Search for the cell housing the specified text and yield its [x, y] center coordinate. 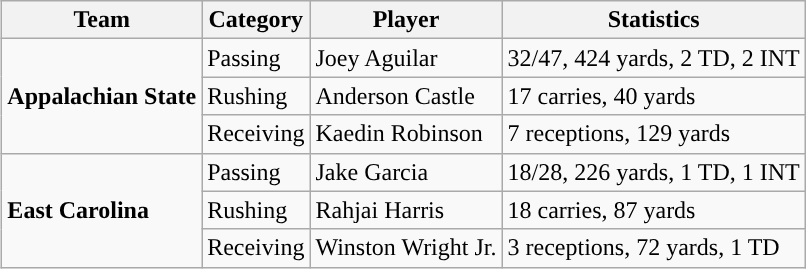
18 carries, 87 yards [654, 210]
17 carries, 40 yards [654, 96]
Anderson Castle [406, 96]
Kaedin Robinson [406, 134]
Joey Aguilar [406, 58]
18/28, 226 yards, 1 TD, 1 INT [654, 172]
32/47, 424 yards, 2 TD, 2 INT [654, 58]
Team [102, 20]
Appalachian State [102, 96]
7 receptions, 129 yards [654, 134]
Player [406, 20]
Winston Wright Jr. [406, 248]
3 receptions, 72 yards, 1 TD [654, 248]
East Carolina [102, 210]
Statistics [654, 20]
Category [256, 20]
Rahjai Harris [406, 210]
Jake Garcia [406, 172]
